Pinpoint the cell where the given text exists, returning its [x, y] midpoint coordinate. 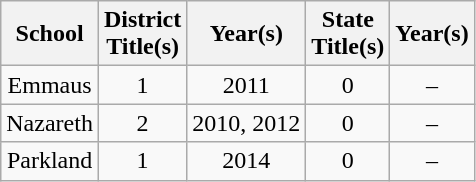
Parkland [50, 161]
2 [142, 123]
DistrictTitle(s) [142, 34]
School [50, 34]
2010, 2012 [246, 123]
Emmaus [50, 85]
Nazareth [50, 123]
2011 [246, 85]
2014 [246, 161]
StateTitle(s) [348, 34]
